Identify which cell holds the provided text, then report its (x, y) central coordinate. 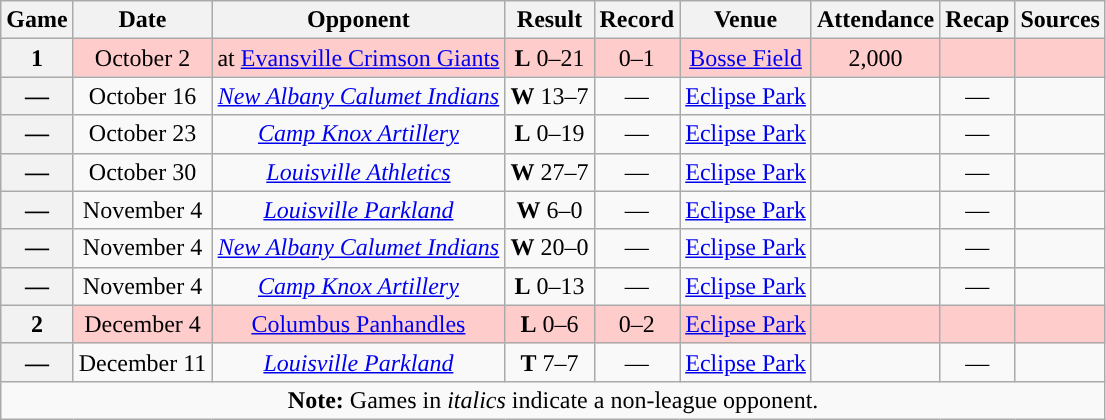
Recap (978, 20)
1 (37, 58)
W 20–0 (550, 248)
October 30 (142, 172)
W 6–0 (550, 210)
L 0–21 (550, 58)
Sources (1060, 20)
L 0–13 (550, 286)
W 27–7 (550, 172)
2,000 (875, 58)
2 (37, 324)
Note: Games in italics indicate a non-league opponent. (554, 400)
December 4 (142, 324)
Attendance (875, 20)
0–1 (637, 58)
L 0–19 (550, 134)
Record (637, 20)
T 7–7 (550, 362)
Venue (746, 20)
December 11 (142, 362)
W 13–7 (550, 96)
October 2 (142, 58)
Bosse Field (746, 58)
Columbus Panhandles (358, 324)
Game (37, 20)
Opponent (358, 20)
L 0–6 (550, 324)
0–2 (637, 324)
Louisville Athletics (358, 172)
October 16 (142, 96)
October 23 (142, 134)
Result (550, 20)
Date (142, 20)
at Evansville Crimson Giants (358, 58)
